Locate the cell with the specified text and output its [x, y] center coordinate. 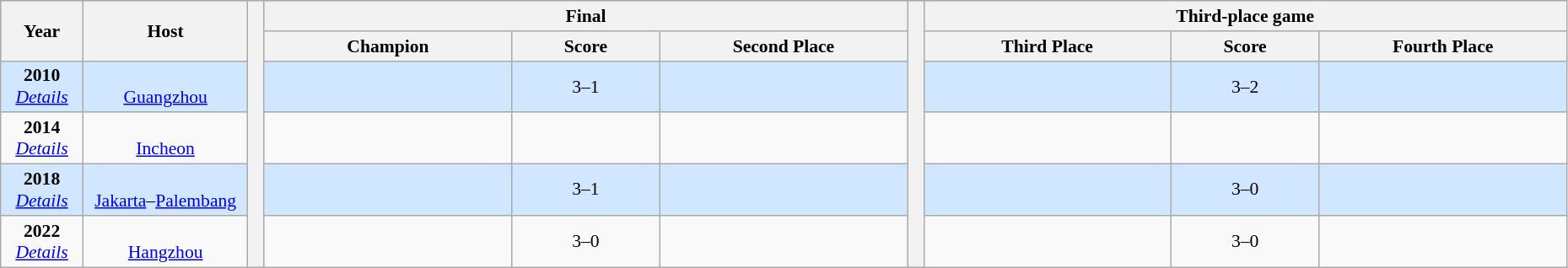
Fourth Place [1442, 46]
Jakarta–Palembang [165, 190]
2022Details [42, 241]
Champion [388, 46]
2018Details [42, 190]
Host [165, 30]
Third Place [1048, 46]
Year [42, 30]
Third-place game [1245, 16]
Incheon [165, 138]
Second Place [783, 46]
Final [585, 16]
2014Details [42, 138]
Guangzhou [165, 86]
3–2 [1245, 86]
Hangzhou [165, 241]
2010Details [42, 86]
